From the cell containing the given text, extract its center point as (X, Y) coordinate. 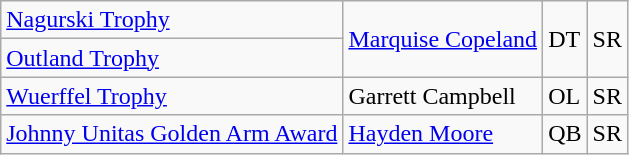
DT (565, 39)
Nagurski Trophy (172, 20)
Marquise Copeland (443, 39)
Hayden Moore (443, 134)
Wuerffel Trophy (172, 96)
OL (565, 96)
Garrett Campbell (443, 96)
Johnny Unitas Golden Arm Award (172, 134)
QB (565, 134)
Outland Trophy (172, 58)
